Find where the given text appears and provide that cell's center as (X, Y) coordinate. 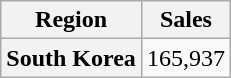
Region (72, 20)
165,937 (186, 58)
Sales (186, 20)
South Korea (72, 58)
